Find where the given text appears and provide that cell's center as [x, y] coordinate. 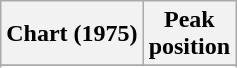
Chart (1975) [72, 34]
Peakposition [189, 34]
